Output the (X, Y) coordinate of the center of the cell containing the given text.  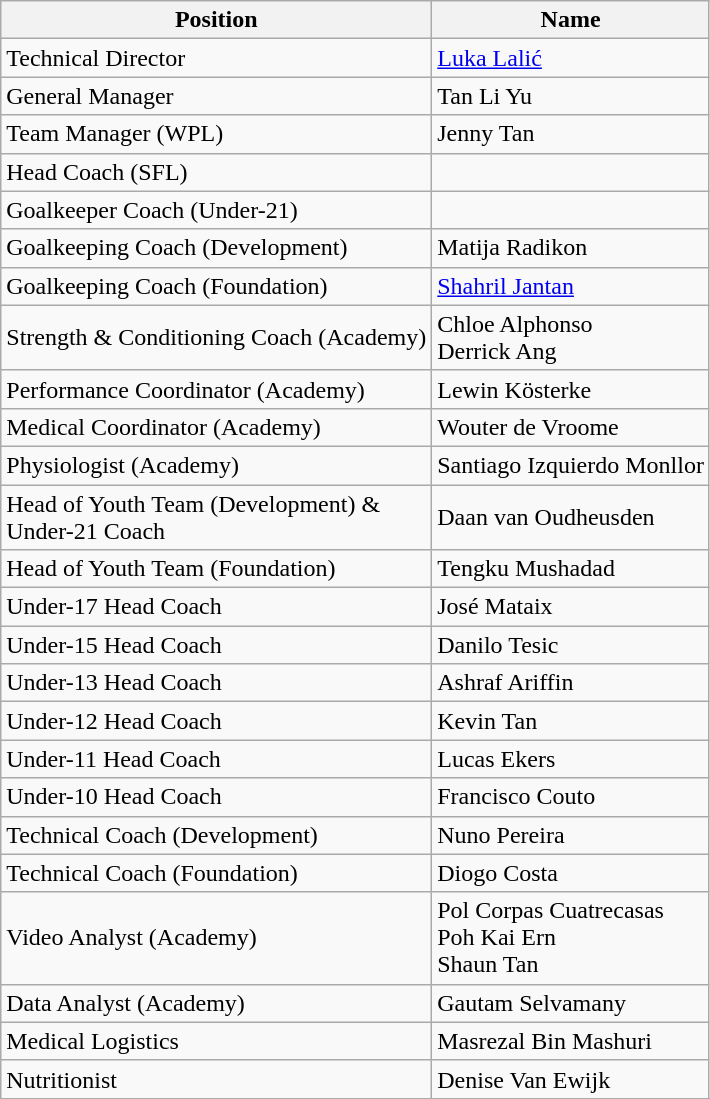
Luka Lalić (571, 58)
Kevin Tan (571, 721)
Francisco Couto (571, 797)
Masrezal Bin Mashuri (571, 1041)
Jenny Tan (571, 134)
Video Analyst (Academy) (216, 938)
Ashraf Ariffin (571, 683)
Wouter de Vroome (571, 427)
Shahril Jantan (571, 286)
Lewin Kösterke (571, 389)
Technical Coach (Development) (216, 835)
Under-13 Head Coach (216, 683)
Goalkeeping Coach (Development) (216, 248)
Team Manager (WPL) (216, 134)
Performance Coordinator (Academy) (216, 389)
Strength & Conditioning Coach (Academy) (216, 338)
Nuno Pereira (571, 835)
Medical Coordinator (Academy) (216, 427)
Daan van Oudheusden (571, 516)
Goalkeeper Coach (Under-21) (216, 210)
Nutritionist (216, 1079)
Gautam Selvamany (571, 1003)
Name (571, 20)
Technical Coach (Foundation) (216, 873)
Pol Corpas Cuatrecasas Poh Kai Ern Shaun Tan (571, 938)
Technical Director (216, 58)
Under-11 Head Coach (216, 759)
Tengku Mushadad (571, 569)
Under-10 Head Coach (216, 797)
Tan Li Yu (571, 96)
Chloe Alphonso Derrick Ang (571, 338)
Matija Radikon (571, 248)
José Mataix (571, 607)
Under-17 Head Coach (216, 607)
Medical Logistics (216, 1041)
Diogo Costa (571, 873)
Under-15 Head Coach (216, 645)
Data Analyst (Academy) (216, 1003)
General Manager (216, 96)
Physiologist (Academy) (216, 465)
Head Coach (SFL) (216, 172)
Head of Youth Team (Development) & Under-21 Coach (216, 516)
Denise Van Ewijk (571, 1079)
Head of Youth Team (Foundation) (216, 569)
Goalkeeping Coach (Foundation) (216, 286)
Under-12 Head Coach (216, 721)
Lucas Ekers (571, 759)
Santiago Izquierdo Monllor (571, 465)
Position (216, 20)
Danilo Tesic (571, 645)
